Scan for the cell matching the given text and deliver its [x, y] coordinate at center. 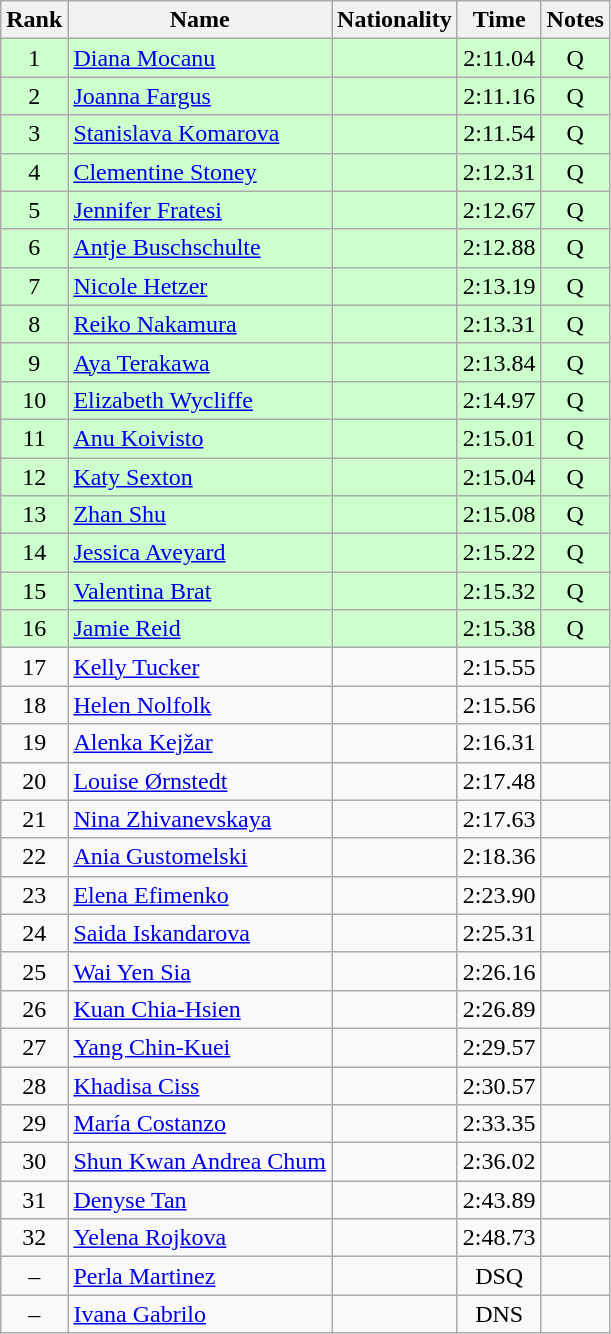
25 [34, 971]
Denyse Tan [200, 1200]
Yelena Rojkova [200, 1238]
Valentina Brat [200, 591]
Kuan Chia-Hsien [200, 1009]
Clementine Stoney [200, 172]
DNS [499, 1314]
2:15.32 [499, 591]
12 [34, 477]
Aya Terakawa [200, 362]
26 [34, 1009]
2:26.89 [499, 1009]
2:15.08 [499, 515]
2:11.04 [499, 58]
2:14.97 [499, 400]
3 [34, 134]
5 [34, 210]
Yang Chin-Kuei [200, 1047]
2:15.55 [499, 667]
Alenka Kejžar [200, 743]
Anu Koivisto [200, 438]
27 [34, 1047]
2 [34, 96]
DSQ [499, 1276]
María Costanzo [200, 1124]
28 [34, 1085]
Elizabeth Wycliffe [200, 400]
Saida Iskandarova [200, 933]
Shun Kwan Andrea Chum [200, 1162]
2:13.31 [499, 324]
20 [34, 781]
6 [34, 248]
2:29.57 [499, 1047]
Zhan Shu [200, 515]
32 [34, 1238]
11 [34, 438]
2:33.35 [499, 1124]
Katy Sexton [200, 477]
Ania Gustomelski [200, 857]
31 [34, 1200]
13 [34, 515]
Nicole Hetzer [200, 286]
2:11.54 [499, 134]
2:11.16 [499, 96]
Louise Ørnstedt [200, 781]
Nationality [395, 20]
21 [34, 819]
22 [34, 857]
Khadisa Ciss [200, 1085]
Kelly Tucker [200, 667]
Ivana Gabrilo [200, 1314]
8 [34, 324]
4 [34, 172]
2:15.22 [499, 553]
14 [34, 553]
7 [34, 286]
29 [34, 1124]
30 [34, 1162]
Helen Nolfolk [200, 705]
2:48.73 [499, 1238]
Jessica Aveyard [200, 553]
Notes [575, 20]
2:15.38 [499, 629]
Antje Buschschulte [200, 248]
Perla Martinez [200, 1276]
2:18.36 [499, 857]
10 [34, 400]
18 [34, 705]
16 [34, 629]
Jamie Reid [200, 629]
2:17.63 [499, 819]
Nina Zhivanevskaya [200, 819]
Reiko Nakamura [200, 324]
9 [34, 362]
2:23.90 [499, 895]
Jennifer Fratesi [200, 210]
2:12.31 [499, 172]
2:17.48 [499, 781]
2:12.67 [499, 210]
2:26.16 [499, 971]
2:15.01 [499, 438]
15 [34, 591]
17 [34, 667]
Diana Mocanu [200, 58]
Wai Yen Sia [200, 971]
2:25.31 [499, 933]
2:30.57 [499, 1085]
Stanislava Komarova [200, 134]
23 [34, 895]
2:16.31 [499, 743]
Name [200, 20]
2:15.04 [499, 477]
2:12.88 [499, 248]
2:13.84 [499, 362]
2:15.56 [499, 705]
Elena Efimenko [200, 895]
Joanna Fargus [200, 96]
Rank [34, 20]
24 [34, 933]
2:13.19 [499, 286]
2:43.89 [499, 1200]
Time [499, 20]
2:36.02 [499, 1162]
19 [34, 743]
1 [34, 58]
